Locate the cell with the specified text and output its (X, Y) center coordinate. 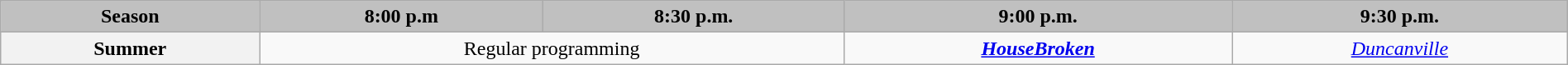
Season (131, 17)
HouseBroken (1039, 48)
Regular programming (552, 48)
Duncanville (1400, 48)
8:00 p.m (402, 17)
9:30 p.m. (1400, 17)
8:30 p.m. (694, 17)
9:00 p.m. (1039, 17)
Summer (131, 48)
